Find where the given text appears and provide that cell's center as (X, Y) coordinate. 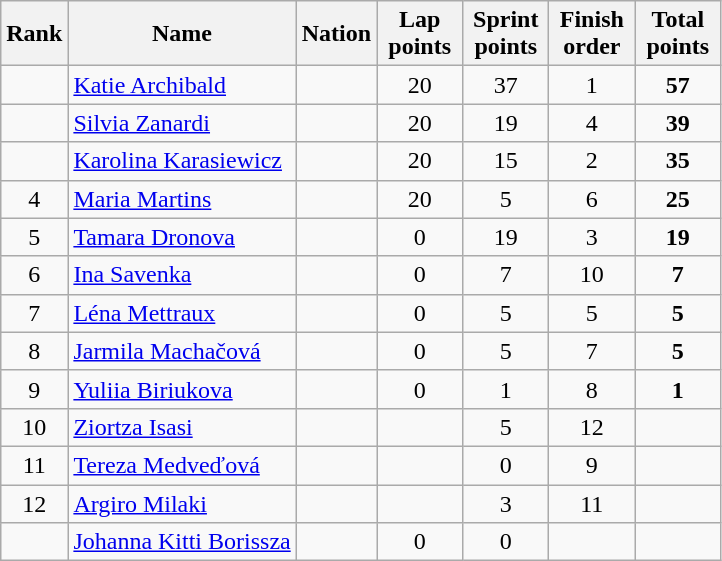
Jarmila Machačová (182, 351)
39 (678, 123)
37 (506, 85)
Tamara Dronova (182, 237)
Léna Mettraux (182, 313)
Lap points (420, 34)
25 (678, 199)
Ziortza Isasi (182, 427)
Name (182, 34)
57 (678, 85)
Total points (678, 34)
15 (506, 161)
Ina Savenka (182, 275)
2 (592, 161)
Nation (336, 34)
Silvia Zanardi (182, 123)
Yuliia Biriukova (182, 389)
Karolina Karasiewicz (182, 161)
Sprint points (506, 34)
Finish order (592, 34)
Johanna Kitti Borissza (182, 542)
Maria Martins (182, 199)
35 (678, 161)
Katie Archibald (182, 85)
Rank (34, 34)
Argiro Milaki (182, 503)
Tereza Medveďová (182, 465)
